Extract the (X, Y) coordinate from the center of the cell holding the provided text.  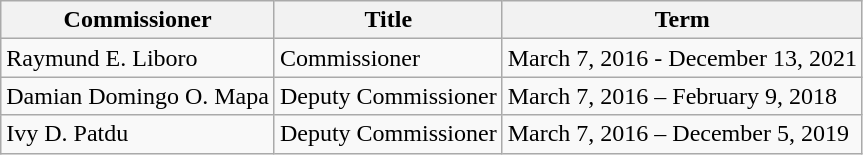
March 7, 2016 – February 9, 2018 (682, 96)
March 7, 2016 – December 5, 2019 (682, 134)
March 7, 2016 - December 13, 2021 (682, 58)
Damian Domingo O. Mapa (138, 96)
Term (682, 20)
Title (388, 20)
Raymund E. Liboro (138, 58)
Ivy D. Patdu (138, 134)
